For the text-containing cell, return its midpoint in (x, y) coordinate format. 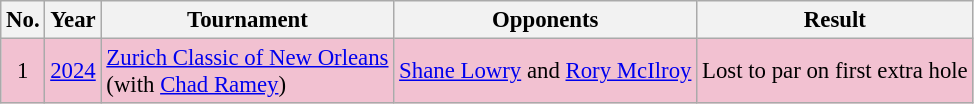
2024 (73, 72)
Opponents (546, 20)
Result (835, 20)
Shane Lowry and Rory McIlroy (546, 72)
No. (23, 20)
1 (23, 72)
Year (73, 20)
Lost to par on first extra hole (835, 72)
Tournament (248, 20)
Zurich Classic of New Orleans(with Chad Ramey) (248, 72)
